Pinpoint the cell where the given text exists, returning its [x, y] midpoint coordinate. 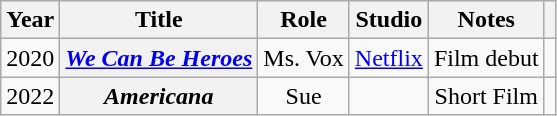
Title [159, 20]
Netflix [388, 58]
2022 [30, 96]
Ms. Vox [304, 58]
Role [304, 20]
2020 [30, 58]
Film debut [486, 58]
Year [30, 20]
Sue [304, 96]
Short Film [486, 96]
Studio [388, 20]
Americana [159, 96]
We Can Be Heroes [159, 58]
Notes [486, 20]
